Search for the cell housing the specified text and yield its [x, y] center coordinate. 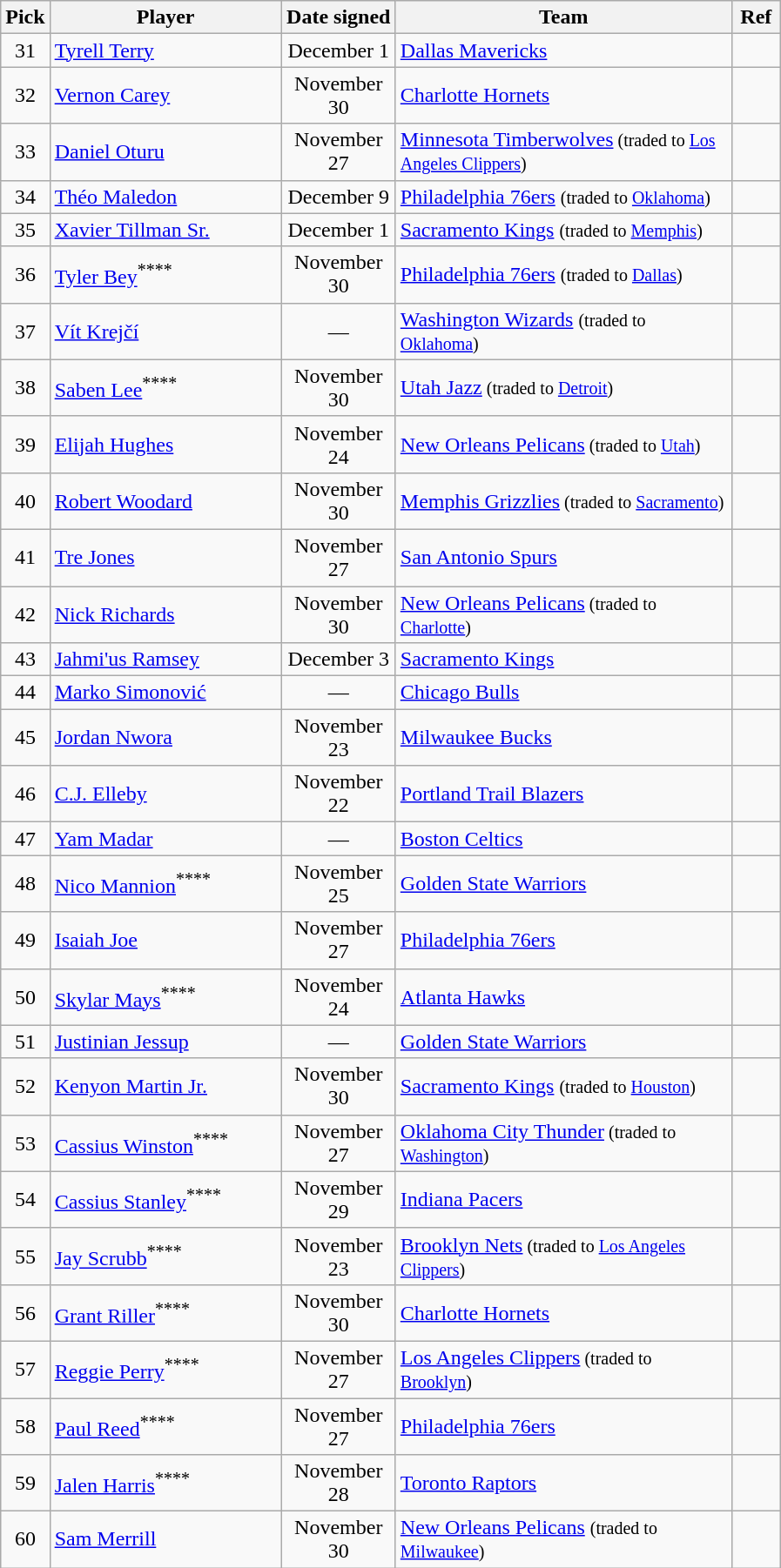
Sacramento Kings (traded to Houston) [563, 1086]
Utah Jazz (traded to Detroit) [563, 388]
December 3 [338, 660]
November 25 [338, 884]
Date signed [338, 17]
Indiana Pacers [563, 1199]
Jahmi'us Ramsey [165, 660]
55 [25, 1256]
Boston Celtics [563, 839]
41 [25, 557]
Daniel Oturu [165, 151]
39 [25, 444]
Sacramento Kings (traded to Memphis) [563, 230]
42 [25, 614]
49 [25, 940]
53 [25, 1143]
November 29 [338, 1199]
46 [25, 794]
33 [25, 151]
Paul Reed**** [165, 1425]
35 [25, 230]
Justinian Jessup [165, 1042]
Marko Simonović [165, 693]
New Orleans Pelicans (traded to Utah) [563, 444]
Pick [25, 17]
Cassius Stanley**** [165, 1199]
Chicago Bulls [563, 693]
54 [25, 1199]
November 28 [338, 1483]
C.J. Elleby [165, 794]
Jordan Nwora [165, 738]
43 [25, 660]
Philadelphia 76ers (traded to Oklahoma) [563, 197]
Portland Trail Blazers [563, 794]
Dallas Mavericks [563, 50]
Théo Maledon [165, 197]
Tyrell Terry [165, 50]
Elijah Hughes [165, 444]
Sam Merrill [165, 1540]
58 [25, 1425]
Minnesota Timberwolves (traded to Los Angeles Clippers) [563, 151]
December 9 [338, 197]
36 [25, 275]
Tre Jones [165, 557]
Sacramento Kings [563, 660]
52 [25, 1086]
Ref [756, 17]
Toronto Raptors [563, 1483]
34 [25, 197]
Skylar Mays**** [165, 997]
Grant Riller**** [165, 1312]
Robert Woodard [165, 501]
48 [25, 884]
56 [25, 1312]
57 [25, 1370]
59 [25, 1483]
Xavier Tillman Sr. [165, 230]
Brooklyn Nets (traded to Los Angeles Clippers) [563, 1256]
Team [563, 17]
New Orleans Pelicans (traded to Milwaukee) [563, 1540]
Saben Lee**** [165, 388]
Vít Krejčí [165, 331]
Washington Wizards (traded to Oklahoma) [563, 331]
40 [25, 501]
Philadelphia 76ers (traded to Dallas) [563, 275]
Milwaukee Bucks [563, 738]
37 [25, 331]
New Orleans Pelicans (traded to Charlotte) [563, 614]
Nick Richards [165, 614]
45 [25, 738]
Isaiah Joe [165, 940]
Kenyon Martin Jr. [165, 1086]
50 [25, 997]
Reggie Perry**** [165, 1370]
60 [25, 1540]
Oklahoma City Thunder (traded to Washington) [563, 1143]
Tyler Bey**** [165, 275]
51 [25, 1042]
31 [25, 50]
Yam Madar [165, 839]
47 [25, 839]
Jay Scrubb**** [165, 1256]
Vernon Carey [165, 96]
Cassius Winston**** [165, 1143]
32 [25, 96]
Los Angeles Clippers (traded to Brooklyn) [563, 1370]
November 22 [338, 794]
Nico Mannion**** [165, 884]
38 [25, 388]
Jalen Harris**** [165, 1483]
Player [165, 17]
44 [25, 693]
Atlanta Hawks [563, 997]
Memphis Grizzlies (traded to Sacramento) [563, 501]
San Antonio Spurs [563, 557]
